Determine the (x, y) coordinate at the center of the cell enclosing the given text.  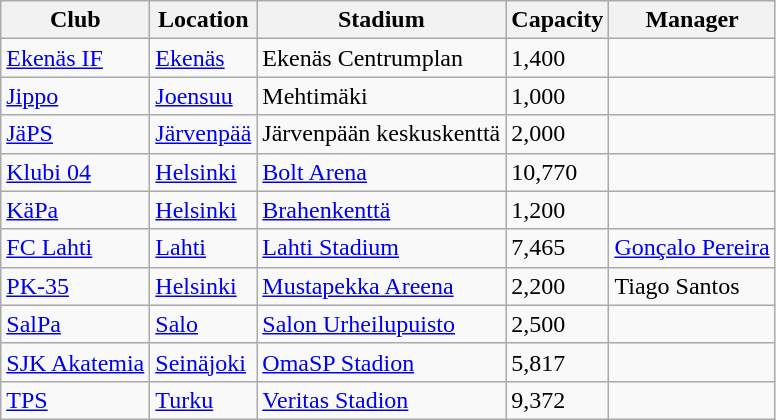
Salo (204, 324)
Lahti Stadium (382, 248)
1,400 (558, 58)
Club (76, 20)
2,500 (558, 324)
Salon Urheilupuisto (382, 324)
TPS (76, 400)
Joensuu (204, 96)
Lahti (204, 248)
Jippo (76, 96)
Veritas Stadion (382, 400)
OmaSP Stadion (382, 362)
Capacity (558, 20)
5,817 (558, 362)
Ekenäs (204, 58)
JäPS (76, 134)
7,465 (558, 248)
Ekenäs Centrumplan (382, 58)
Mehtimäki (382, 96)
Järvenpään keskuskenttä (382, 134)
KäPa (76, 210)
1,200 (558, 210)
Ekenäs IF (76, 58)
9,372 (558, 400)
Tiago Santos (692, 286)
Brahenkenttä (382, 210)
SJK Akatemia (76, 362)
1,000 (558, 96)
Mustapekka Areena (382, 286)
Manager (692, 20)
Bolt Arena (382, 172)
PK-35 (76, 286)
Stadium (382, 20)
Seinäjoki (204, 362)
SalPa (76, 324)
2,000 (558, 134)
10,770 (558, 172)
2,200 (558, 286)
Location (204, 20)
Gonçalo Pereira (692, 248)
Turku (204, 400)
Klubi 04 (76, 172)
Järvenpää (204, 134)
FC Lahti (76, 248)
